Scan for the cell matching the given text and deliver its (x, y) coordinate at center. 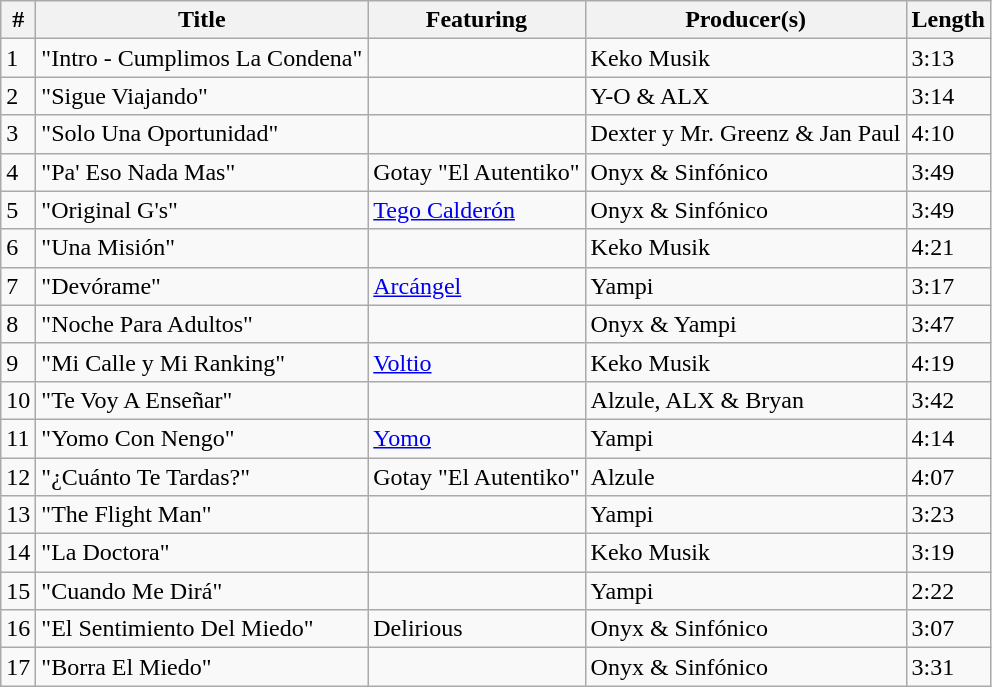
3:42 (948, 400)
4:07 (948, 477)
"Cuando Me Dirá" (202, 591)
Onyx & Yampi (746, 324)
Alzule (746, 477)
Featuring (476, 20)
"The Flight Man" (202, 515)
5 (18, 210)
"El Sentimiento Del Miedo" (202, 629)
"Intro - Cumplimos La Condena" (202, 58)
11 (18, 438)
"Sigue Viajando" (202, 96)
3:07 (948, 629)
Delirious (476, 629)
Dexter y Mr. Greenz & Jan Paul (746, 134)
# (18, 20)
3:47 (948, 324)
17 (18, 667)
12 (18, 477)
Title (202, 20)
4:21 (948, 248)
9 (18, 362)
"Solo Una Oportunidad" (202, 134)
4:19 (948, 362)
"Yomo Con Nengo" (202, 438)
"Una Misión" (202, 248)
Y-O & ALX (746, 96)
Voltio (476, 362)
"Noche Para Adultos" (202, 324)
8 (18, 324)
16 (18, 629)
Tego Calderón (476, 210)
"¿Cuánto Te Tardas?" (202, 477)
"Mi Calle y Mi Ranking" (202, 362)
"Devórame" (202, 286)
Arcángel (476, 286)
6 (18, 248)
1 (18, 58)
"Borra El Miedo" (202, 667)
14 (18, 553)
2 (18, 96)
3:31 (948, 667)
Length (948, 20)
4 (18, 172)
"Original G's" (202, 210)
10 (18, 400)
"Te Voy A Enseñar" (202, 400)
3:17 (948, 286)
3:13 (948, 58)
4:10 (948, 134)
"La Doctora" (202, 553)
"Pa' Eso Nada Mas" (202, 172)
3 (18, 134)
13 (18, 515)
15 (18, 591)
3:23 (948, 515)
7 (18, 286)
Yomo (476, 438)
3:14 (948, 96)
Alzule, ALX & Bryan (746, 400)
Producer(s) (746, 20)
3:19 (948, 553)
4:14 (948, 438)
2:22 (948, 591)
